Scan for the cell matching the given text and deliver its (x, y) coordinate at center. 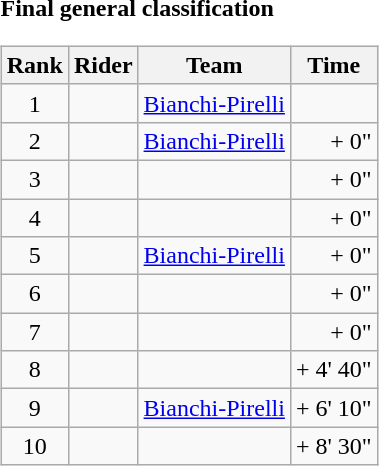
7 (34, 332)
3 (34, 179)
Rank (34, 65)
+ 4' 40" (334, 370)
9 (34, 408)
2 (34, 141)
1 (34, 103)
10 (34, 446)
5 (34, 256)
Rider (103, 65)
Team (214, 65)
+ 6' 10" (334, 408)
8 (34, 370)
+ 8' 30" (334, 446)
Time (334, 65)
6 (34, 294)
4 (34, 217)
